Pinpoint the cell where the given text exists, returning its (x, y) midpoint coordinate. 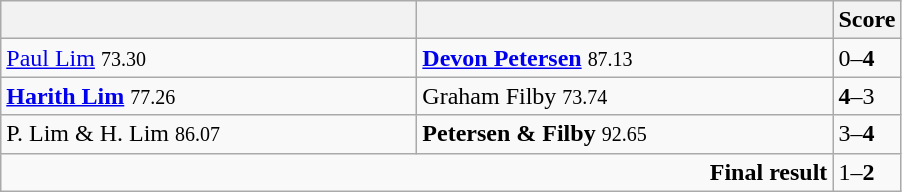
Score (867, 20)
1–2 (867, 172)
Graham Filby 73.74 (625, 96)
Petersen & Filby 92.65 (625, 134)
Final result (417, 172)
4–3 (867, 96)
P. Lim & H. Lim 86.07 (209, 134)
0–4 (867, 58)
Paul Lim 73.30 (209, 58)
Harith Lim 77.26 (209, 96)
Devon Petersen 87.13 (625, 58)
3–4 (867, 134)
